Pinpoint the cell where the given text exists, returning its [x, y] midpoint coordinate. 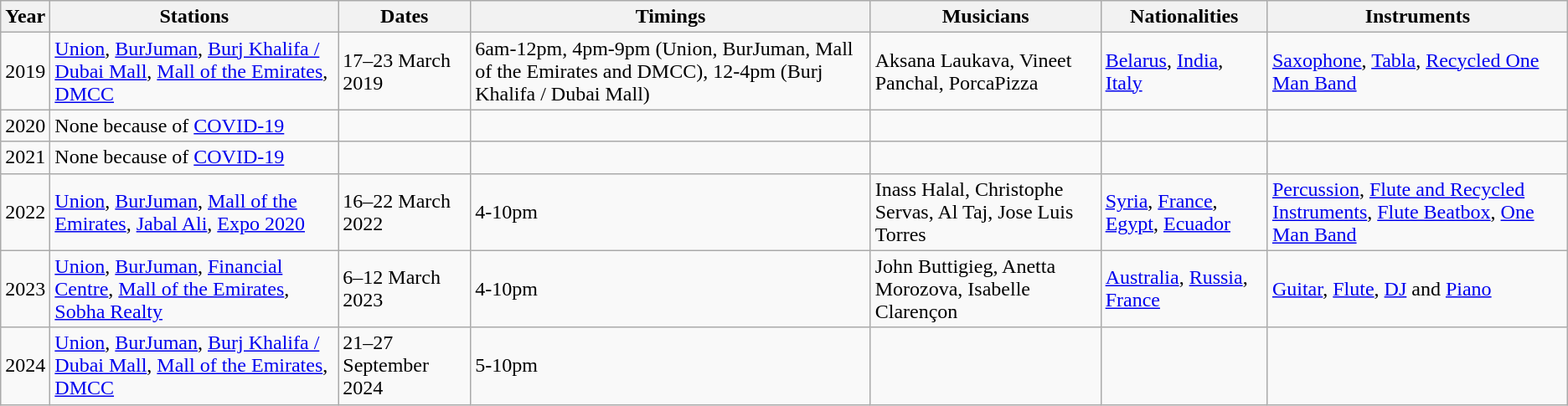
Belarus, India, Italy [1184, 71]
John Buttigieg, Anetta Morozova, Isabelle Clarençon [985, 289]
21–27 September 2024 [405, 366]
Musicians [985, 17]
Timings [671, 17]
2023 [25, 289]
Year [25, 17]
Nationalities [1184, 17]
Instruments [1417, 17]
2019 [25, 71]
Stations [194, 17]
Union, BurJuman, Mall of the Emirates, Jabal Ali, Expo 2020 [194, 212]
6am-12pm, 4pm-9pm (Union, BurJuman, Mall of the Emirates and DMCC), 12-4pm (Burj Khalifa / Dubai Mall) [671, 71]
Aksana Laukava, Vineet Panchal, PorcaPizza [985, 71]
Dates [405, 17]
2020 [25, 126]
16–22 March 2022 [405, 212]
6–12 March 2023 [405, 289]
Union, BurJuman, Financial Centre, Mall of the Emirates, Sobha Realty [194, 289]
Saxophone, Tabla, Recycled One Man Band [1417, 71]
Australia, Russia, France [1184, 289]
2022 [25, 212]
2024 [25, 366]
2021 [25, 157]
Percussion, Flute and Recycled Instruments, Flute Beatbox, One Man Band [1417, 212]
Inass Halal, Christophe Servas, Al Taj, Jose Luis Torres [985, 212]
Guitar, Flute, DJ and Piano [1417, 289]
Syria, France, Egypt, Ecuador [1184, 212]
17–23 March 2019 [405, 71]
5-10pm [671, 366]
